Detect which cell encompasses the target text, then output its (x, y) center coordinate. 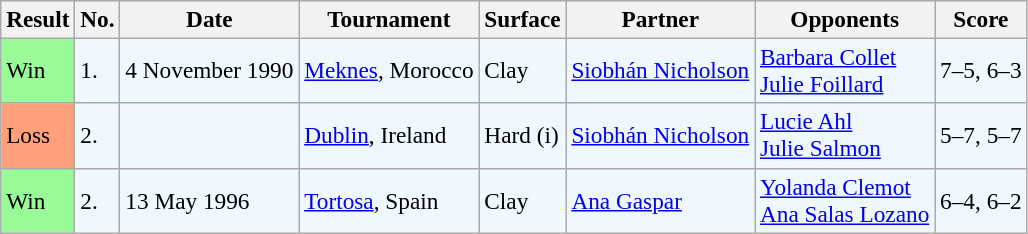
Barbara Collet Julie Foillard (845, 70)
Yolanda Clemot Ana Salas Lozano (845, 200)
No. (98, 19)
Tortosa, Spain (389, 200)
13 May 1996 (210, 200)
Partner (660, 19)
7–5, 6–3 (981, 70)
Meknes, Morocco (389, 70)
Dublin, Ireland (389, 136)
5–7, 5–7 (981, 136)
Surface (522, 19)
Lucie Ahl Julie Salmon (845, 136)
Score (981, 19)
Result (38, 19)
1. (98, 70)
Hard (i) (522, 136)
Ana Gaspar (660, 200)
Loss (38, 136)
Date (210, 19)
Tournament (389, 19)
Opponents (845, 19)
4 November 1990 (210, 70)
6–4, 6–2 (981, 200)
